From the cell containing the given text, extract its center point as [X, Y] coordinate. 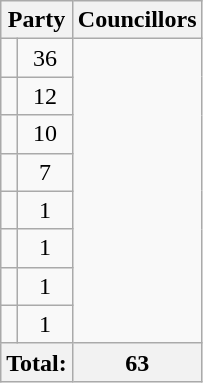
Total: [37, 362]
Party [37, 20]
63 [137, 362]
10 [45, 134]
Councillors [137, 20]
12 [45, 96]
7 [45, 172]
36 [45, 58]
